Determine the [X, Y] coordinate at the center of the cell enclosing the given text.  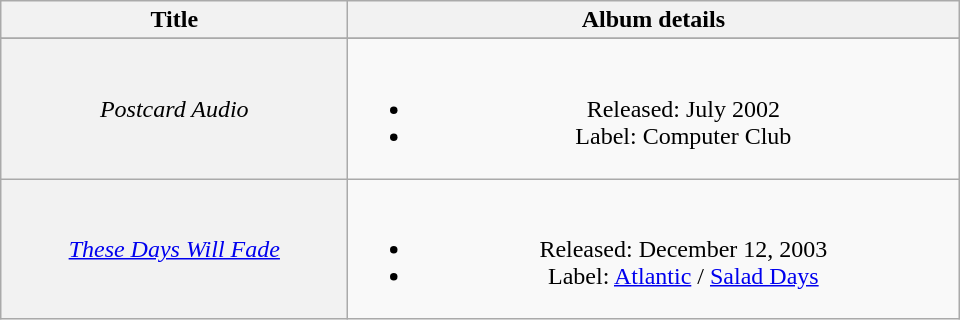
Postcard Audio [174, 109]
These Days Will Fade [174, 249]
Album details [654, 20]
Released: July 2002Label: Computer Club [654, 109]
Title [174, 20]
Released: December 12, 2003Label: Atlantic / Salad Days [654, 249]
